Identify which cell holds the provided text, then report its [X, Y] central coordinate. 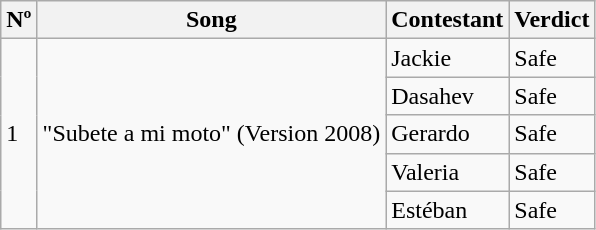
"Subete a mi moto" (Version 2008) [212, 134]
Gerardo [448, 134]
Dasahev [448, 96]
Contestant [448, 20]
Nº [19, 20]
Jackie [448, 58]
Valeria [448, 172]
Verdict [552, 20]
1 [19, 134]
Estéban [448, 210]
Song [212, 20]
